Return (x, y) of the center of cell containing provided text 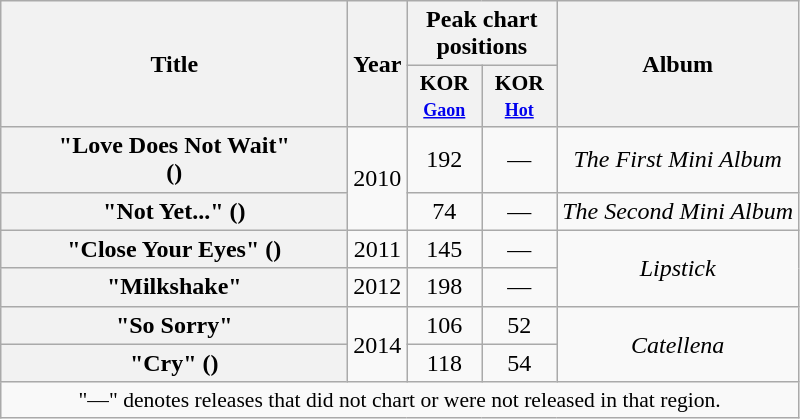
KOR Hot (520, 96)
Year (378, 64)
192 (444, 160)
The First Mini Album (678, 160)
74 (444, 211)
2011 (378, 249)
106 (444, 325)
Catellena (678, 344)
198 (444, 287)
"—" denotes releases that did not chart or were not released in that region. (400, 400)
2010 (378, 178)
"Close Your Eyes" () (174, 249)
"Cry" () (174, 363)
"Not Yet..." () (174, 211)
Peak chart positions (482, 34)
Lipstick (678, 268)
"Love Does Not Wait" () (174, 160)
118 (444, 363)
The Second Mini Album (678, 211)
"So Sorry" (174, 325)
"Milkshake" (174, 287)
Title (174, 64)
2014 (378, 344)
KOR Gaon (444, 96)
2012 (378, 287)
54 (520, 363)
Album (678, 64)
145 (444, 249)
52 (520, 325)
